Locate the cell with the specified text and output its (x, y) center coordinate. 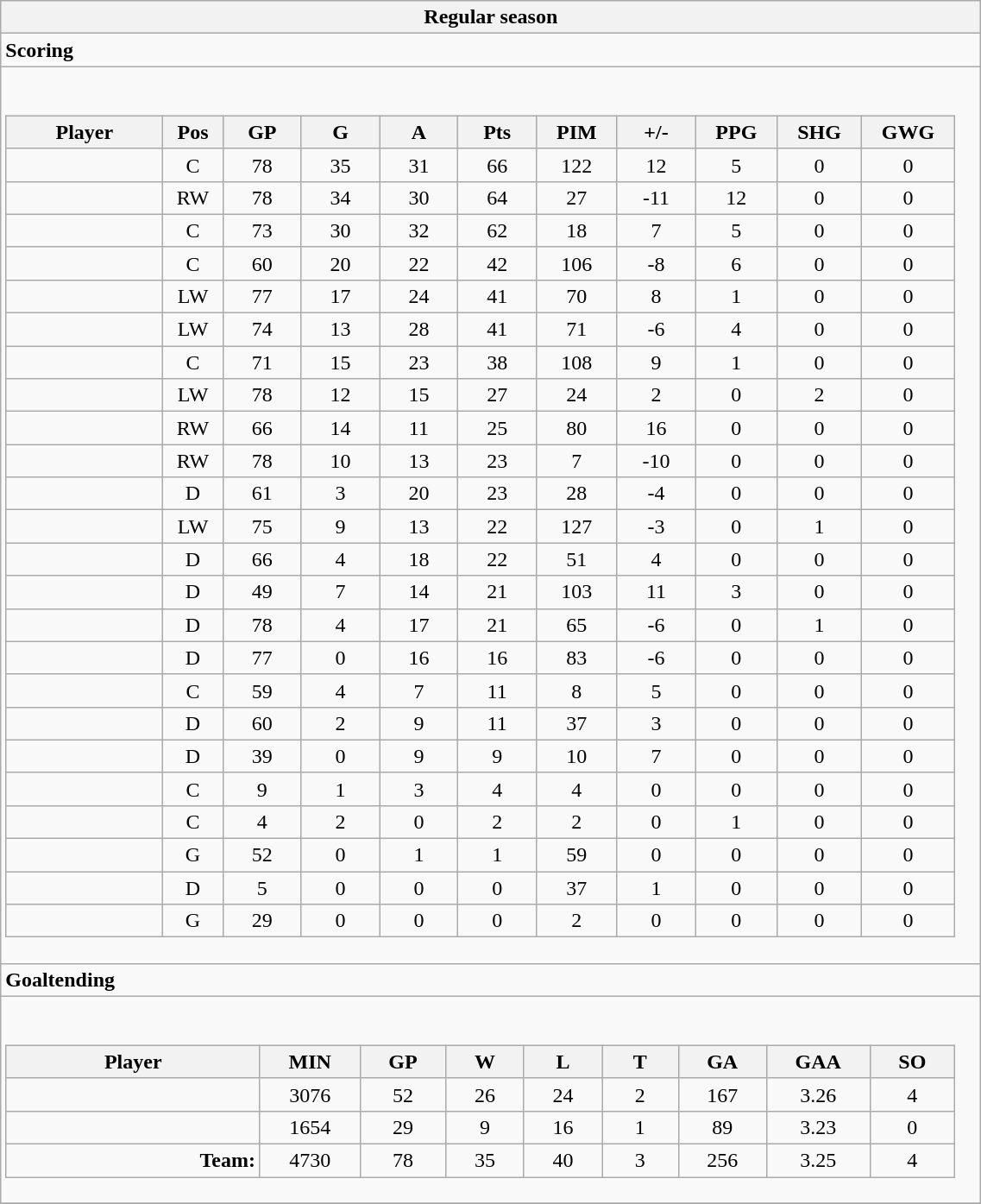
+/- (656, 132)
64 (497, 198)
103 (577, 592)
3.25 (818, 1161)
42 (497, 263)
32 (419, 230)
256 (722, 1161)
-3 (656, 526)
34 (340, 198)
4730 (310, 1161)
GWG (908, 132)
-8 (656, 263)
108 (577, 362)
40 (563, 1161)
80 (577, 428)
70 (577, 296)
Team: (133, 1161)
62 (497, 230)
106 (577, 263)
65 (577, 625)
Pts (497, 132)
SO (912, 1062)
49 (262, 592)
74 (262, 330)
L (563, 1062)
75 (262, 526)
25 (497, 428)
3076 (310, 1094)
Player MIN GP W L T GA GAA SO 3076 52 26 24 2 167 3.26 4 1654 29 9 16 1 89 3.23 0 Team: 4730 78 35 40 3 256 3.25 4 (491, 1100)
122 (577, 165)
Pos (193, 132)
T (640, 1062)
3.26 (818, 1094)
Regular season (491, 17)
26 (485, 1094)
MIN (310, 1062)
3.23 (818, 1127)
127 (577, 526)
89 (722, 1127)
-10 (656, 461)
1654 (310, 1127)
A (419, 132)
Scoring (491, 50)
Goaltending (491, 980)
167 (722, 1094)
38 (497, 362)
51 (577, 559)
83 (577, 658)
PIM (577, 132)
GAA (818, 1062)
SHG (820, 132)
GA (722, 1062)
73 (262, 230)
31 (419, 165)
61 (262, 494)
-4 (656, 494)
PPG (737, 132)
W (485, 1062)
39 (262, 756)
6 (737, 263)
-11 (656, 198)
